Return [X, Y] of the center of cell containing provided text 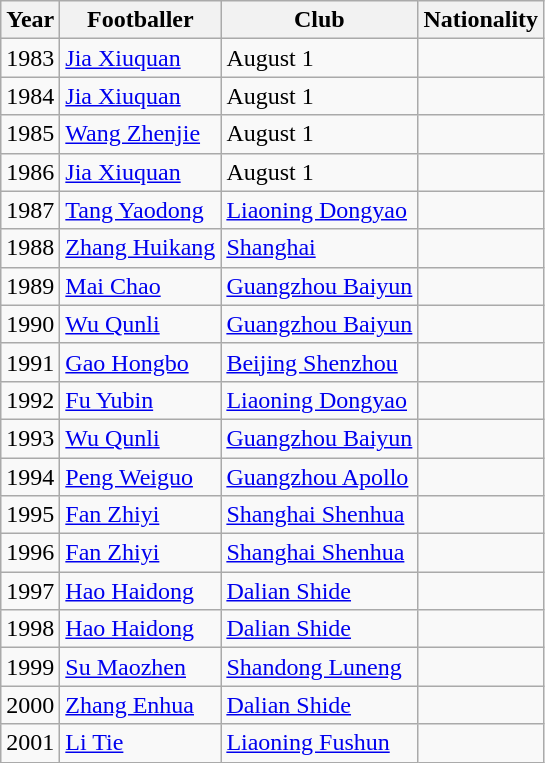
1984 [30, 96]
1996 [30, 553]
Guangzhou Apollo [320, 477]
Club [320, 20]
1997 [30, 591]
Mai Chao [140, 286]
Gao Hongbo [140, 362]
1990 [30, 324]
1988 [30, 248]
Beijing Shenzhou [320, 362]
1992 [30, 400]
Wang Zhenjie [140, 134]
Liaoning Fushun [320, 743]
Fu Yubin [140, 400]
1999 [30, 667]
Shandong Luneng [320, 667]
1998 [30, 629]
1989 [30, 286]
1994 [30, 477]
1991 [30, 362]
1995 [30, 515]
1987 [30, 210]
1993 [30, 438]
Peng Weiguo [140, 477]
2001 [30, 743]
Su Maozhen [140, 667]
Zhang Enhua [140, 705]
Shanghai [320, 248]
1983 [30, 58]
Footballer [140, 20]
Li Tie [140, 743]
Year [30, 20]
Zhang Huikang [140, 248]
Tang Yaodong [140, 210]
1985 [30, 134]
1986 [30, 172]
2000 [30, 705]
Nationality [481, 20]
